Provide the [x, y] coordinate of the cell's center where the given text is located.  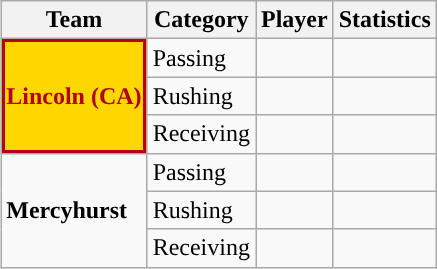
Mercyhurst [74, 210]
Lincoln (CA) [74, 96]
Category [201, 20]
Team [74, 20]
Statistics [384, 20]
Player [295, 20]
